Locate the cell with the specified text and output its (X, Y) center coordinate. 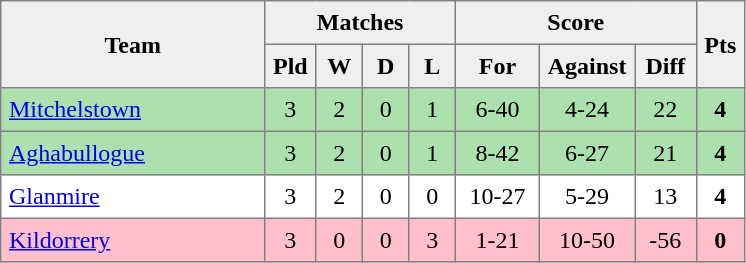
Aghabullogue (133, 153)
Team (133, 44)
D (385, 66)
1-21 (497, 240)
21 (666, 153)
Kildorrery (133, 240)
Mitchelstown (133, 110)
Matches (360, 23)
8-42 (497, 153)
Pts (720, 44)
4-24 (586, 110)
10-27 (497, 197)
Against (586, 66)
22 (666, 110)
6-27 (586, 153)
10-50 (586, 240)
Diff (666, 66)
-56 (666, 240)
Score (576, 23)
L (432, 66)
Glanmire (133, 197)
For (497, 66)
Pld (290, 66)
W (339, 66)
5-29 (586, 197)
13 (666, 197)
6-40 (497, 110)
